Find where the given text appears and provide that cell's center as (x, y) coordinate. 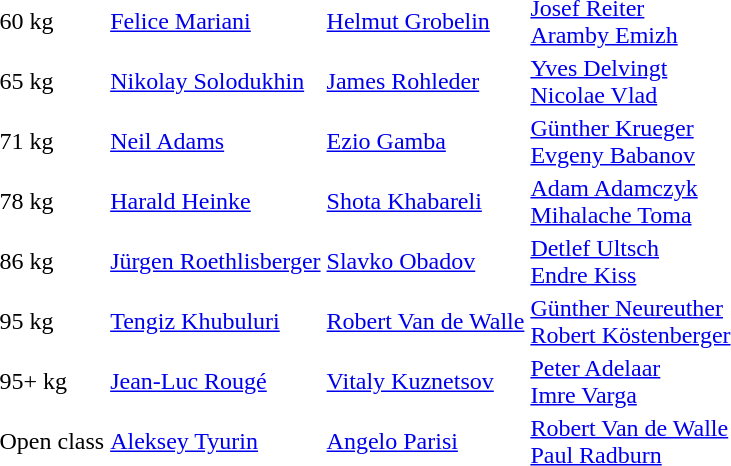
Jean-Luc Rougé (216, 382)
Neil Adams (216, 142)
Harald Heinke (216, 202)
Shota Khabareli (426, 202)
Vitaly Kuznetsov (426, 382)
Jürgen Roethlisberger (216, 262)
Robert Van de Walle (426, 322)
Tengiz Khubuluri (216, 322)
Slavko Obadov (426, 262)
Nikolay Solodukhin (216, 82)
James Rohleder (426, 82)
Ezio Gamba (426, 142)
